Output the (X, Y) coordinate of the center of the cell containing the given text.  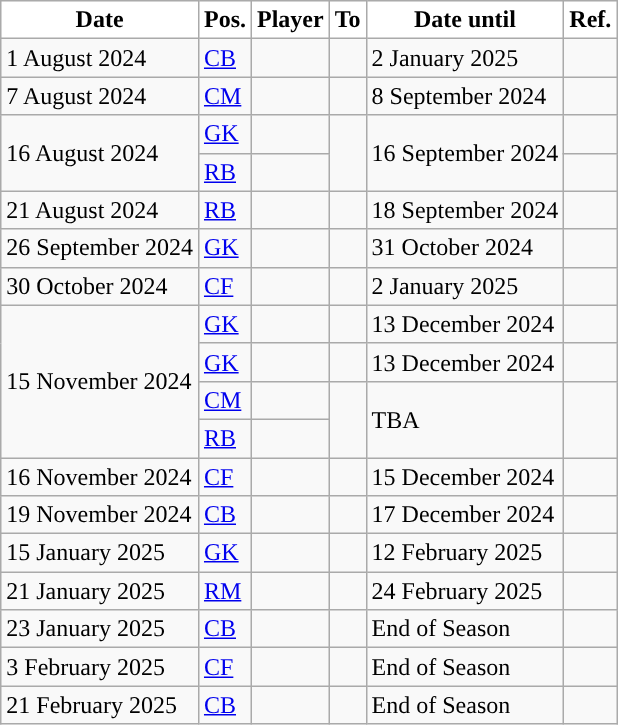
RM (224, 591)
24 February 2025 (465, 591)
30 October 2024 (100, 286)
Date until (465, 20)
16 November 2024 (100, 477)
23 January 2025 (100, 629)
21 February 2025 (100, 705)
12 February 2025 (465, 553)
26 September 2024 (100, 248)
15 November 2024 (100, 381)
TBA (465, 419)
15 January 2025 (100, 553)
31 October 2024 (465, 248)
21 August 2024 (100, 210)
7 August 2024 (100, 96)
16 August 2024 (100, 153)
18 September 2024 (465, 210)
19 November 2024 (100, 515)
8 September 2024 (465, 96)
Date (100, 20)
Ref. (590, 20)
Player (291, 20)
3 February 2025 (100, 667)
1 August 2024 (100, 58)
21 January 2025 (100, 591)
To (348, 20)
Pos. (224, 20)
16 September 2024 (465, 153)
15 December 2024 (465, 477)
17 December 2024 (465, 515)
